Extract the (X, Y) coordinate from the center of the cell holding the provided text.  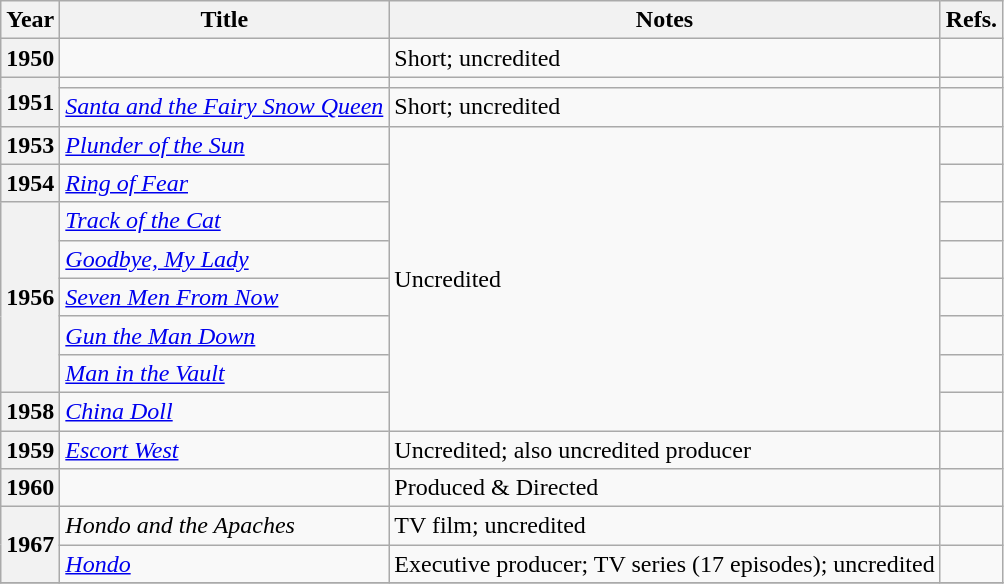
Uncredited; also uncredited producer (664, 449)
1951 (30, 102)
Hondo (224, 564)
Year (30, 20)
1950 (30, 58)
TV film; uncredited (664, 526)
Santa and the Fairy Snow Queen (224, 107)
Plunder of the Sun (224, 145)
Title (224, 20)
Produced & Directed (664, 488)
China Doll (224, 411)
Seven Men From Now (224, 297)
1967 (30, 545)
1956 (30, 297)
Gun the Man Down (224, 335)
Goodbye, My Lady (224, 259)
Notes (664, 20)
Hondo and the Apaches (224, 526)
Executive producer; TV series (17 episodes); uncredited (664, 564)
1954 (30, 183)
1959 (30, 449)
Escort West (224, 449)
1953 (30, 145)
1958 (30, 411)
Ring of Fear (224, 183)
Track of the Cat (224, 221)
Man in the Vault (224, 373)
Uncredited (664, 278)
1960 (30, 488)
Refs. (971, 20)
